Detect which cell encompasses the target text, then output its (x, y) center coordinate. 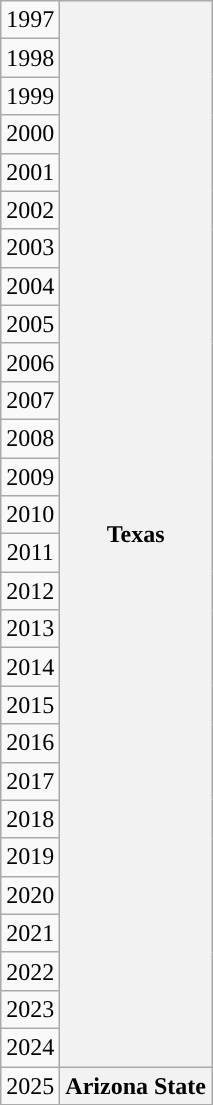
2022 (30, 971)
2021 (30, 933)
2025 (30, 1085)
2006 (30, 362)
2020 (30, 895)
2007 (30, 400)
2018 (30, 819)
2011 (30, 553)
1998 (30, 58)
2008 (30, 438)
2014 (30, 667)
2024 (30, 1047)
2004 (30, 286)
2009 (30, 477)
2012 (30, 591)
2002 (30, 210)
2013 (30, 629)
2023 (30, 1009)
1997 (30, 20)
2010 (30, 515)
Arizona State (136, 1085)
Texas (136, 534)
2017 (30, 781)
2003 (30, 248)
1999 (30, 96)
2001 (30, 172)
2019 (30, 857)
2005 (30, 324)
2015 (30, 705)
2000 (30, 134)
2016 (30, 743)
